Locate the cell with the specified text and output its [x, y] center coordinate. 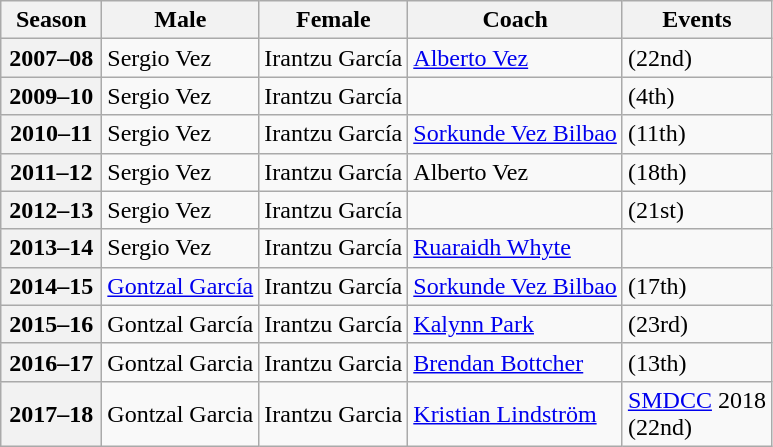
(22nd) [696, 58]
2011–12 [52, 172]
2010–11 [52, 134]
Male [180, 20]
2016–17 [52, 362]
2017–18 [52, 414]
(21st) [696, 210]
2015–16 [52, 324]
(4th) [696, 96]
(13th) [696, 362]
Female [334, 20]
Brendan Bottcher [516, 362]
Kalynn Park [516, 324]
2012–13 [52, 210]
2013–14 [52, 248]
Coach [516, 20]
Ruaraidh Whyte [516, 248]
(18th) [696, 172]
(11th) [696, 134]
2007–08 [52, 58]
(23rd) [696, 324]
Kristian Lindström [516, 414]
Events [696, 20]
SMDCC 2018 (22nd) [696, 414]
(17th) [696, 286]
2009–10 [52, 96]
Season [52, 20]
2014–15 [52, 286]
